Search for the cell housing the specified text and yield its [x, y] center coordinate. 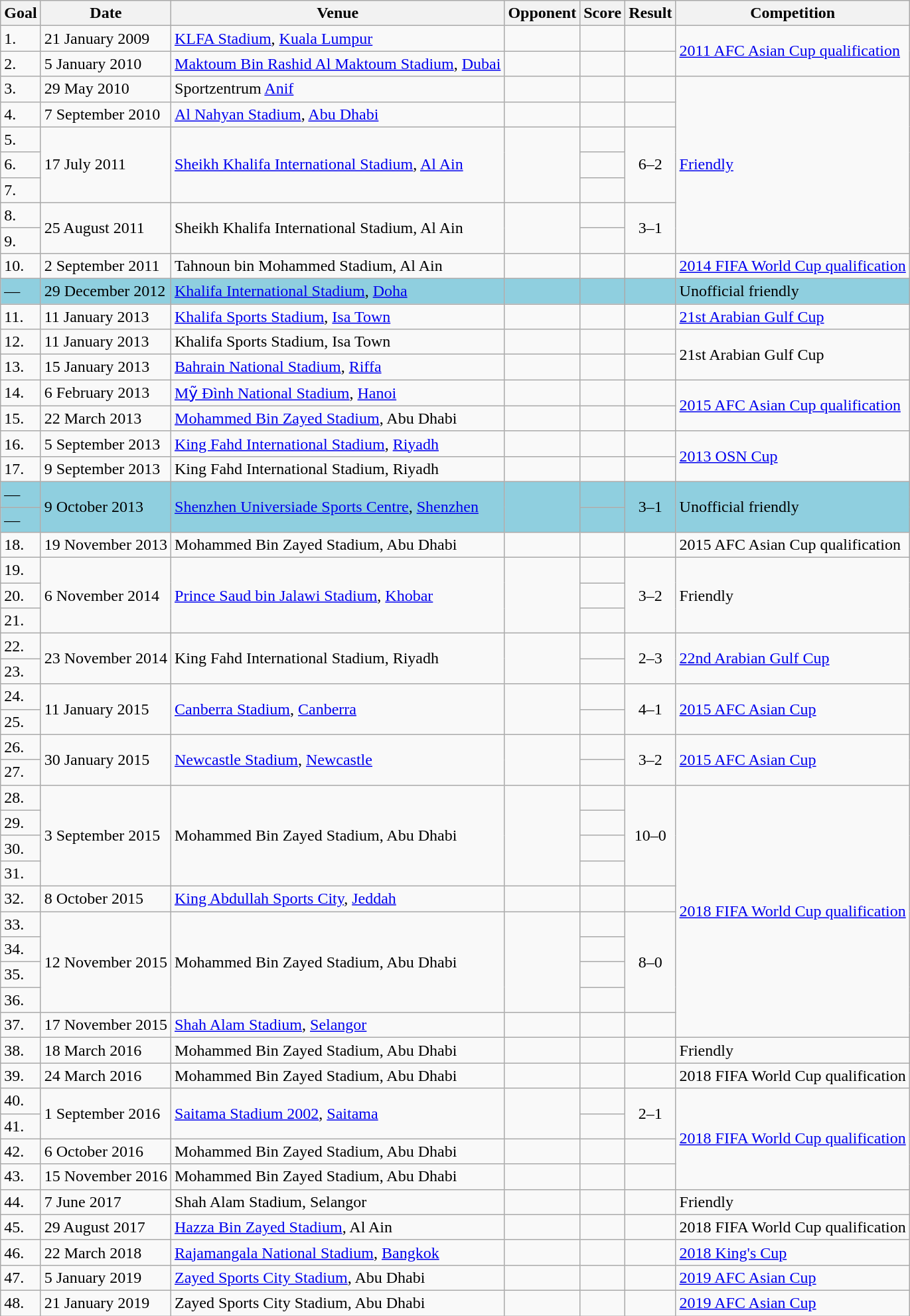
Date [106, 13]
17 July 2011 [106, 165]
30 January 2015 [106, 760]
46. [21, 1252]
2011 AFC Asian Cup qualification [793, 51]
Rajamangala National Stadium, Bangkok [338, 1252]
Newcastle Stadium, Newcastle [338, 760]
8 October 2015 [106, 898]
37. [21, 1025]
19. [21, 570]
22 March 2018 [106, 1252]
12 November 2015 [106, 961]
Shenzhen Universiade Sports Centre, Shenzhen [338, 507]
Competition [793, 13]
Bahrain National Stadium, Riffa [338, 367]
35. [21, 975]
34. [21, 949]
2. [21, 64]
King Abdullah Sports City, Jeddah [338, 898]
Result [650, 13]
15 November 2016 [106, 1177]
20. [21, 596]
14. [21, 393]
23. [21, 671]
9 October 2013 [106, 507]
5 January 2010 [106, 64]
17. [21, 469]
21. [21, 621]
3 September 2015 [106, 835]
6 February 2013 [106, 393]
18 March 2016 [106, 1050]
Saitama Stadium 2002, Saitama [338, 1113]
29. [21, 823]
1. [21, 39]
1 September 2016 [106, 1113]
2 September 2011 [106, 266]
6 October 2016 [106, 1151]
8. [21, 215]
5 September 2013 [106, 444]
Maktoum Bin Rashid Al Maktoum Stadium, Dubai [338, 64]
31. [21, 873]
11 January 2015 [106, 709]
13. [21, 367]
17 November 2015 [106, 1025]
10–0 [650, 835]
25. [21, 722]
48. [21, 1303]
9. [21, 240]
33. [21, 924]
2014 FIFA World Cup qualification [793, 266]
3. [21, 89]
Al Nahyan Stadium, Abu Dhabi [338, 114]
29 December 2012 [106, 291]
KLFA Stadium, Kuala Lumpur [338, 39]
27. [21, 772]
47. [21, 1277]
10. [21, 266]
24. [21, 697]
6–2 [650, 165]
7. [21, 190]
4–1 [650, 709]
Sportzentrum Anif [338, 89]
28. [21, 797]
6 November 2014 [106, 596]
7 September 2010 [106, 114]
2–3 [650, 659]
29 May 2010 [106, 89]
29 August 2017 [106, 1227]
Canberra Stadium, Canberra [338, 709]
19 November 2013 [106, 545]
2–1 [650, 1113]
5. [21, 139]
24 March 2016 [106, 1076]
44. [21, 1202]
38. [21, 1050]
16. [21, 444]
30. [21, 848]
4. [21, 114]
21 January 2009 [106, 39]
2018 King's Cup [793, 1252]
6. [21, 165]
25 August 2011 [106, 228]
15. [21, 418]
12. [21, 342]
21 January 2019 [106, 1303]
9 September 2013 [106, 469]
15 January 2013 [106, 367]
23 November 2014 [106, 659]
Venue [338, 13]
18. [21, 545]
11. [21, 317]
Prince Saud bin Jalawi Stadium, Khobar [338, 596]
40. [21, 1101]
22. [21, 646]
Tahnoun bin Mohammed Stadium, Al Ain [338, 266]
39. [21, 1076]
7 June 2017 [106, 1202]
22nd Arabian Gulf Cup [793, 659]
22 March 2013 [106, 418]
Goal [21, 13]
2013 OSN Cup [793, 456]
26. [21, 747]
8–0 [650, 961]
Khalifa International Stadium, Doha [338, 291]
Mỹ Đình National Stadium, Hanoi [338, 393]
Score [603, 13]
32. [21, 898]
Hazza Bin Zayed Stadium, Al Ain [338, 1227]
42. [21, 1151]
5 January 2019 [106, 1277]
43. [21, 1177]
Opponent [542, 13]
41. [21, 1126]
45. [21, 1227]
36. [21, 1000]
